Provide the (X, Y) coordinate of the cell's center where the given text is located.  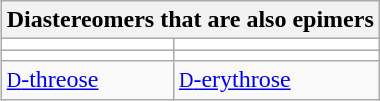
Diastereomers that are also epimers (190, 20)
D-threose (87, 80)
D-erythrose (276, 80)
